Search for the cell housing the specified text and yield its [x, y] center coordinate. 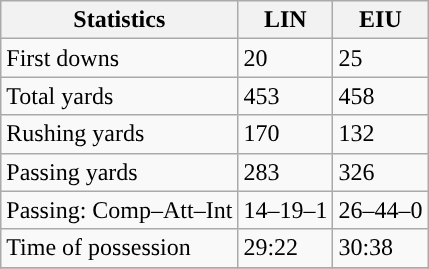
EIU [380, 20]
326 [380, 172]
170 [286, 134]
14–19–1 [286, 210]
Time of possession [120, 248]
29:22 [286, 248]
LIN [286, 20]
26–44–0 [380, 210]
Statistics [120, 20]
First downs [120, 58]
132 [380, 134]
30:38 [380, 248]
20 [286, 58]
458 [380, 96]
Total yards [120, 96]
Passing: Comp–Att–Int [120, 210]
453 [286, 96]
283 [286, 172]
Passing yards [120, 172]
25 [380, 58]
Rushing yards [120, 134]
